Return (x, y) of the center of cell containing provided text 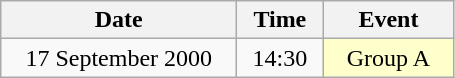
Date (119, 20)
17 September 2000 (119, 58)
14:30 (280, 58)
Group A (388, 58)
Time (280, 20)
Event (388, 20)
